Scan for the cell matching the given text and deliver its (x, y) coordinate at center. 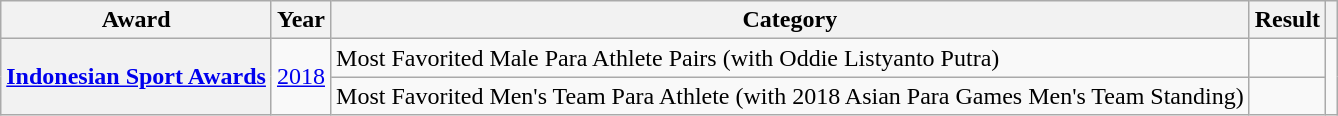
Award (136, 20)
Most Favorited Men's Team Para Athlete (with 2018 Asian Para Games Men's Team Standing) (790, 96)
Year (300, 20)
2018 (300, 77)
Result (1287, 20)
Most Favorited Male Para Athlete Pairs (with Oddie Listyanto Putra) (790, 58)
Indonesian Sport Awards (136, 77)
Category (790, 20)
